Determine the (x, y) coordinate at the center of the cell enclosing the given text.  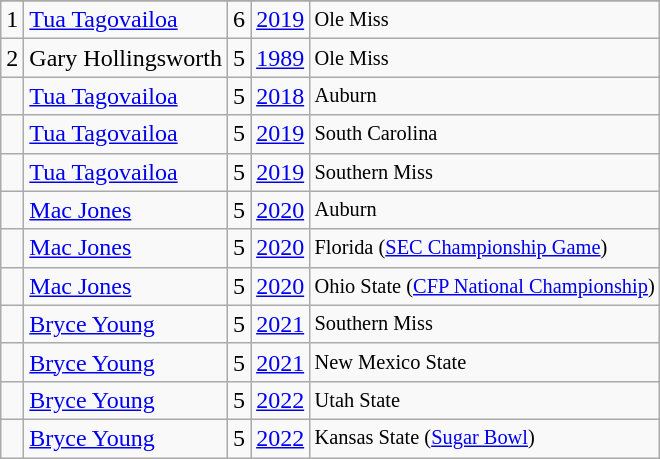
Ohio State (CFP National Championship) (485, 286)
Gary Hollingsworth (126, 58)
Kansas State (Sugar Bowl) (485, 438)
1 (12, 20)
2018 (280, 96)
6 (240, 20)
1989 (280, 58)
Florida (SEC Championship Game) (485, 248)
Utah State (485, 400)
New Mexico State (485, 362)
2 (12, 58)
South Carolina (485, 134)
